Output the [X, Y] coordinate of the center of the cell containing the given text.  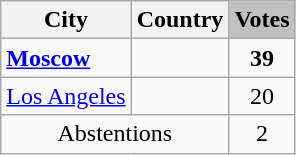
Moscow [66, 58]
Country [180, 20]
2 [262, 134]
Votes [262, 20]
Abstentions [115, 134]
Los Angeles [66, 96]
City [66, 20]
20 [262, 96]
39 [262, 58]
